Find where the given text appears and provide that cell's center as (x, y) coordinate. 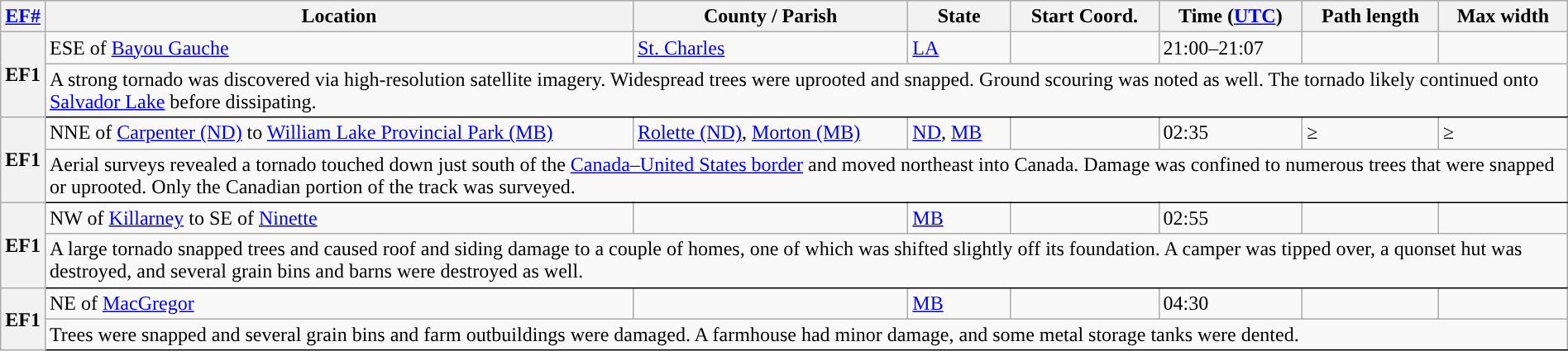
04:30 (1231, 303)
Time (UTC) (1231, 17)
ND, MB (959, 133)
EF# (23, 17)
St. Charles (770, 48)
ESE of Bayou Gauche (339, 48)
Start Coord. (1085, 17)
Location (339, 17)
Trees were snapped and several grain bins and farm outbuildings were damaged. A farmhouse had minor damage, and some metal storage tanks were dented. (806, 334)
21:00–21:07 (1231, 48)
State (959, 17)
NW of Killarney to SE of Ninette (339, 218)
NE of MacGregor (339, 303)
Max width (1503, 17)
LA (959, 48)
Path length (1371, 17)
02:55 (1231, 218)
02:35 (1231, 133)
Rolette (ND), Morton (MB) (770, 133)
NNE of Carpenter (ND) to William Lake Provincial Park (MB) (339, 133)
County / Parish (770, 17)
